Search for the cell housing the specified text and yield its (x, y) center coordinate. 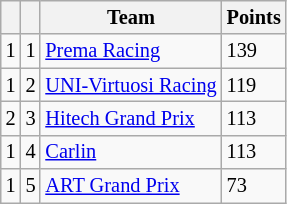
Prema Racing (130, 51)
139 (254, 51)
ART Grand Prix (130, 186)
Points (254, 17)
4 (31, 152)
119 (254, 85)
Hitech Grand Prix (130, 118)
UNI-Virtuosi Racing (130, 85)
3 (31, 118)
5 (31, 186)
Team (130, 17)
73 (254, 186)
Carlin (130, 152)
